Find where the given text appears and provide that cell's center as (X, Y) coordinate. 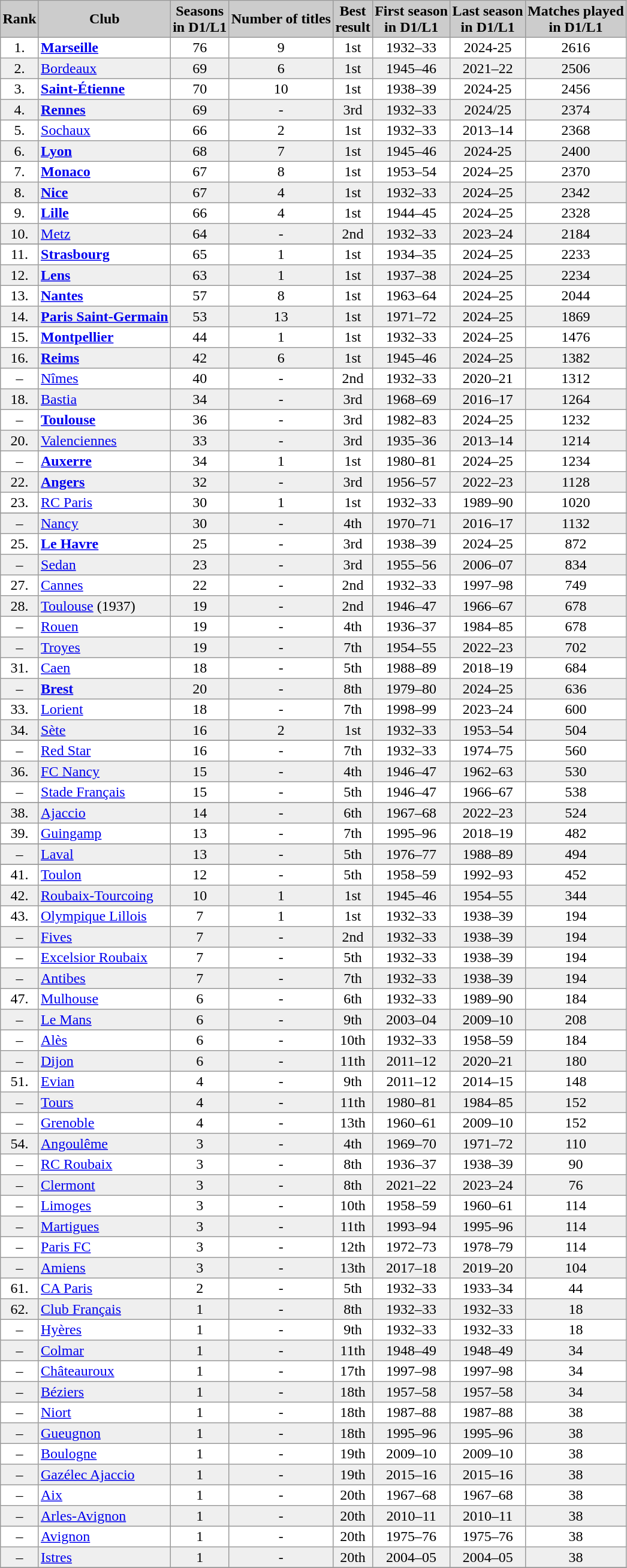
13. (20, 295)
4. (20, 110)
1963–64 (411, 295)
Grenoble (104, 1123)
1933–34 (488, 1288)
27. (20, 585)
7. (20, 171)
20. (20, 441)
2019–20 (488, 1268)
3. (20, 89)
Rank (20, 19)
32 (200, 482)
1993–94 (411, 1226)
Angoulême (104, 1144)
Tours (104, 1102)
749 (575, 585)
62. (20, 1309)
Caen (104, 668)
1020 (575, 502)
Lens (104, 275)
Nice (104, 192)
11. (20, 254)
Toulon (104, 875)
53 (200, 316)
1937–38 (411, 275)
Valenciennes (104, 441)
2017–18 (411, 1268)
1312 (575, 378)
1968–69 (411, 399)
1944–45 (411, 213)
636 (575, 689)
6. (20, 151)
Auxerre (104, 461)
2616 (575, 47)
Bestresult (353, 19)
9 (281, 47)
8. (20, 192)
Seasons in D1/L1 (200, 19)
1935–36 (411, 441)
Lorient (104, 709)
Amiens (104, 1268)
504 (575, 730)
1998–99 (411, 709)
15. (20, 337)
684 (575, 668)
Troyes (104, 647)
482 (575, 833)
Lyon (104, 151)
Number of titles (281, 19)
Clermont (104, 1185)
10. (20, 234)
Ajaccio (104, 813)
Laval (104, 854)
2370 (575, 171)
2374 (575, 110)
Sedan (104, 565)
110 (575, 1144)
61. (20, 1288)
Fives (104, 937)
1970–71 (411, 523)
Brest (104, 689)
538 (575, 792)
Paris Saint-Germain (104, 316)
Béziers (104, 1392)
2368 (575, 130)
31. (20, 668)
2328 (575, 213)
1969–70 (411, 1144)
524 (575, 813)
702 (575, 647)
2006–07 (488, 565)
Martigues (104, 1226)
Club Français (104, 1309)
33 (200, 441)
Excelsior Roubaix (104, 957)
63 (200, 275)
1382 (575, 358)
Mulhouse (104, 999)
51. (20, 1081)
2400 (575, 151)
Istres (104, 1557)
36. (20, 771)
33. (20, 709)
20 (200, 689)
600 (575, 709)
Niort (104, 1412)
Metz (104, 234)
Last seasonin D1/L1 (488, 19)
17th (353, 1371)
22 (200, 585)
Lille (104, 213)
1956–57 (411, 482)
1132 (575, 523)
RC Roubaix (104, 1164)
12 (200, 875)
1869 (575, 316)
2234 (575, 275)
12th (353, 1247)
Rennes (104, 110)
1264 (575, 399)
2184 (575, 234)
180 (575, 1061)
43. (20, 916)
2003–04 (411, 1020)
Montpellier (104, 337)
Sète (104, 730)
Club (104, 19)
1972–73 (411, 1247)
Le Havre (104, 544)
872 (575, 544)
Le Mans (104, 1020)
2014–15 (488, 1081)
452 (575, 875)
344 (575, 895)
Rouen (104, 626)
834 (575, 565)
47. (20, 999)
2024/25 (488, 110)
28. (20, 606)
Gueugnon (104, 1433)
Gazélec Ajaccio (104, 1474)
Toulouse (104, 420)
FC Nancy (104, 771)
54. (20, 1144)
Sochaux (104, 130)
Nancy (104, 523)
Olympique Lillois (104, 916)
Paris FC (104, 1247)
18. (20, 399)
494 (575, 854)
14. (20, 316)
1. (20, 47)
530 (575, 771)
25 (200, 544)
42. (20, 895)
1476 (575, 337)
2. (20, 68)
Angers (104, 482)
Antibes (104, 978)
38. (20, 813)
34. (20, 730)
560 (575, 750)
25. (20, 544)
57 (200, 295)
Bordeaux (104, 68)
2456 (575, 89)
208 (575, 1020)
Nantes (104, 295)
70 (200, 89)
12. (20, 275)
Evian (104, 1081)
Alès (104, 1040)
Toulouse (1937) (104, 606)
23 (200, 565)
Reims (104, 358)
Marseille (104, 47)
90 (575, 1164)
Dijon (104, 1061)
1955–56 (411, 565)
Stade Français (104, 792)
1214 (575, 441)
41. (20, 875)
9. (20, 213)
39. (20, 833)
1974–75 (488, 750)
Saint-Étienne (104, 89)
1128 (575, 482)
First season in D1/L1 (411, 19)
2506 (575, 68)
2342 (575, 192)
1992–93 (488, 875)
1934–35 (411, 254)
36 (200, 420)
Nîmes (104, 378)
Colmar (104, 1350)
Cannes (104, 585)
1232 (575, 420)
5. (20, 130)
40 (200, 378)
23. (20, 502)
Limoges (104, 1205)
1979–80 (411, 689)
2044 (575, 295)
16. (20, 358)
Red Star (104, 750)
Aix (104, 1495)
68 (200, 151)
1234 (575, 461)
Avignon (104, 1536)
22. (20, 482)
148 (575, 1081)
64 (200, 234)
1962–63 (488, 771)
Châteauroux (104, 1371)
CA Paris (104, 1288)
104 (575, 1268)
Strasbourg (104, 254)
Monaco (104, 171)
Guingamp (104, 833)
Boulogne (104, 1454)
Roubaix-Tourcoing (104, 895)
Hyères (104, 1329)
1978–79 (488, 1247)
14 (200, 813)
65 (200, 254)
Matches playedin D1/L1 (575, 19)
Arles-Avignon (104, 1516)
RC Paris (104, 502)
1976–77 (411, 854)
42 (200, 358)
Bastia (104, 399)
1982–83 (411, 420)
2233 (575, 254)
